Provide the (x, y) coordinate of the cell's center where the given text is located.  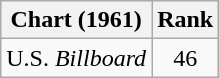
U.S. Billboard (76, 58)
Rank (186, 20)
46 (186, 58)
Chart (1961) (76, 20)
